Return (X, Y) of the center of cell containing provided text 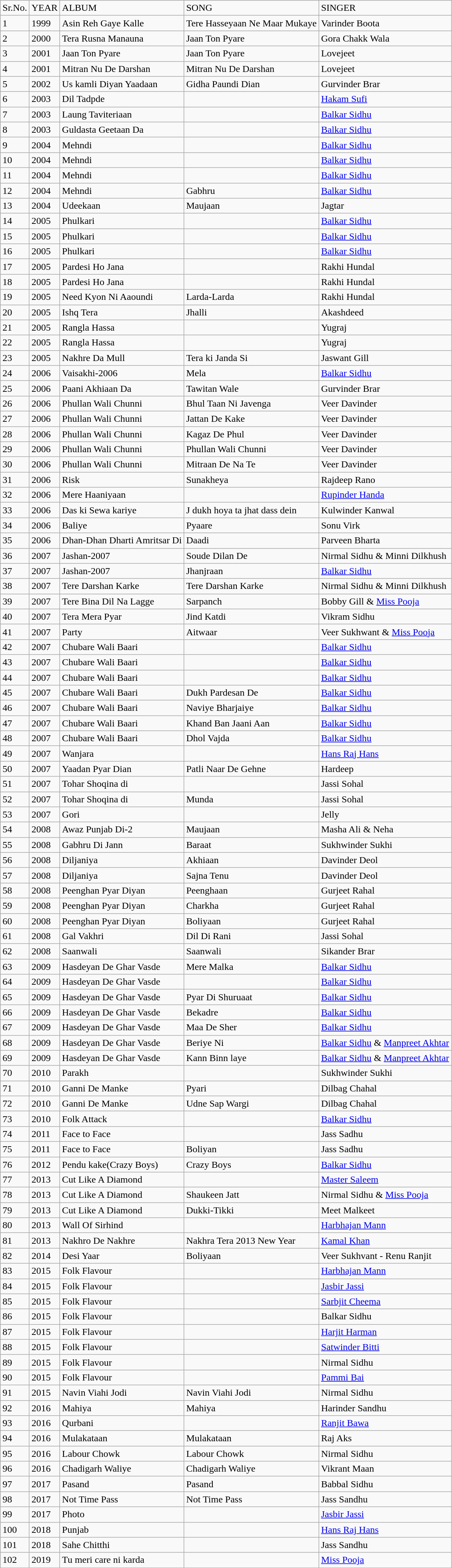
92 (15, 1408)
Jhalli (251, 312)
Yaadan Pyar Dian (122, 769)
Pendu kake(Crazy Boys) (122, 1165)
Akashdeed (385, 312)
Baraat (251, 845)
72 (15, 1103)
Udne Sap Wargi (251, 1103)
6 (15, 99)
75 (15, 1149)
Asin Reh Gaye Kalle (122, 23)
2 (15, 38)
2012 (44, 1165)
Babbal Sidhu (385, 1484)
99 (15, 1514)
Patli Naar De Gehne (251, 769)
43 (15, 662)
76 (15, 1165)
Varinder Boota (385, 23)
Dil Tadpde (122, 99)
57 (15, 875)
SINGER (385, 8)
Rajdeep Rano (385, 480)
Bekadre (251, 1012)
37 (15, 571)
12 (15, 191)
17 (15, 267)
Pammi Bai (385, 1377)
Tawitan Wale (251, 388)
18 (15, 282)
35 (15, 541)
26 (15, 403)
8 (15, 130)
Sahe Chitthi (122, 1545)
44 (15, 678)
Pyaare (251, 525)
Sunakheya (251, 480)
85 (15, 1301)
Mitraan De Na Te (251, 465)
73 (15, 1119)
Kann Binn laye (251, 1058)
69 (15, 1058)
82 (15, 1256)
Punjab (122, 1530)
Sonu Virk (385, 525)
Tera Mera Pyar (122, 616)
Bhul Taan Ni Javenga (251, 403)
90 (15, 1377)
Gora Chakk Wala (385, 38)
79 (15, 1210)
Mere Haaniyaan (122, 495)
Akhiaan (251, 860)
Dukh Pardesan De (251, 693)
Jaswant Gill (385, 358)
33 (15, 510)
Meet Malkeet (385, 1210)
Vikrant Maan (385, 1469)
Nirmal Sidhu & Miss Pooja (385, 1195)
87 (15, 1332)
Jelly (385, 814)
71 (15, 1088)
58 (15, 890)
31 (15, 480)
2019 (44, 1560)
91 (15, 1392)
Aitwaar (251, 632)
Tere Hasseyaan Ne Maar Mukaye (251, 23)
11 (15, 175)
Harjit Harman (385, 1332)
3 (15, 54)
56 (15, 860)
Baliye (122, 525)
Gal Vakhri (122, 936)
Mela (251, 373)
Tere Bina Dil Na Lagge (122, 601)
Maa De Sher (251, 1027)
100 (15, 1530)
30 (15, 465)
7 (15, 114)
80 (15, 1225)
Wall Of Sirhind (122, 1225)
Shaukeen Jatt (251, 1195)
66 (15, 1012)
Dhan-Dhan Dharti Amritsar Di (122, 541)
51 (15, 784)
101 (15, 1545)
ALBUM (122, 8)
Kamal Khan (385, 1241)
13 (15, 206)
78 (15, 1195)
Ishq Tera (122, 312)
38 (15, 586)
Sarpanch (251, 601)
42 (15, 647)
70 (15, 1073)
94 (15, 1438)
27 (15, 419)
Pyar Di Shuruaat (251, 997)
81 (15, 1241)
54 (15, 830)
Udeekaan (122, 206)
Tera Rusna Manauna (122, 38)
95 (15, 1454)
34 (15, 525)
Awaz Punjab Di-2 (122, 830)
102 (15, 1560)
Kagaz De Phul (251, 434)
Miss Pooja (385, 1560)
Veer Sukhwant & Miss Pooja (385, 632)
74 (15, 1134)
Photo (122, 1514)
Larda-Larda (251, 297)
Rupinder Handa (385, 495)
Ranjit Bawa (385, 1423)
Parveen Bharta (385, 541)
Tera ki Janda Si (251, 358)
65 (15, 997)
Raj Aks (385, 1438)
49 (15, 754)
24 (15, 373)
Sarbjit Cheema (385, 1301)
Hardeep (385, 769)
97 (15, 1484)
Dukki-Tikki (251, 1210)
Sr.No. (15, 8)
16 (15, 251)
Wanjara (122, 754)
62 (15, 952)
Munda (251, 799)
Risk (122, 480)
89 (15, 1362)
9 (15, 145)
SONG (251, 8)
Paani Akhiaan Da (122, 388)
Need Kyon Ni Aaoundi (122, 297)
86 (15, 1317)
Nakhra Tera 2013 New Year (251, 1241)
4 (15, 69)
68 (15, 1043)
Pyari (251, 1088)
61 (15, 936)
52 (15, 799)
96 (15, 1469)
88 (15, 1347)
Kulwinder Kanwal (385, 510)
Jhanjraan (251, 571)
1 (15, 23)
46 (15, 708)
Guldasta Geetaan Da (122, 130)
50 (15, 769)
40 (15, 616)
Gabhru (251, 191)
64 (15, 982)
2014 (44, 1256)
Sajna Tenu (251, 875)
5 (15, 84)
Crazy Boys (251, 1165)
41 (15, 632)
63 (15, 967)
Nakhro De Nakhre (122, 1241)
Das ki Sewa kariye (122, 510)
48 (15, 738)
45 (15, 693)
Veer Sukhvant - Renu Ranjit (385, 1256)
Naviye Bharjaiye (251, 708)
Parakh (122, 1073)
Satwinder Bitti (385, 1347)
Bobby Gill & Miss Pooja (385, 601)
Jattan De Kake (251, 419)
Mere Malka (251, 967)
47 (15, 723)
2000 (44, 38)
60 (15, 921)
Qurbani (122, 1423)
Laung Taviteriaan (122, 114)
Vikram Sidhu (385, 616)
1999 (44, 23)
21 (15, 327)
Gori (122, 814)
29 (15, 449)
Nakhre Da Mull (122, 358)
Jind Katdi (251, 616)
Desi Yaar (122, 1256)
39 (15, 601)
Peenghaan (251, 890)
Beriye Ni (251, 1043)
Soude Dilan De (251, 556)
Masha Ali & Neha (385, 830)
Charkha (251, 906)
84 (15, 1286)
Hakam Sufi (385, 99)
Dhol Vajda (251, 738)
15 (15, 236)
YEAR (44, 8)
Party (122, 632)
Folk Attack (122, 1119)
19 (15, 297)
10 (15, 160)
32 (15, 495)
67 (15, 1027)
2002 (44, 84)
Vaisakhi-2006 (122, 373)
28 (15, 434)
J dukh hoya ta jhat dass dein (251, 510)
Harinder Sandhu (385, 1408)
Us kamli Diyan Yaadaan (122, 84)
Jagtar (385, 206)
14 (15, 221)
Gidha Paundi Dian (251, 84)
53 (15, 814)
Gabhru Di Jann (122, 845)
Daadi (251, 541)
Boliyan (251, 1149)
77 (15, 1180)
Master Saleem (385, 1180)
Tu meri care ni karda (122, 1560)
55 (15, 845)
23 (15, 358)
59 (15, 906)
98 (15, 1499)
22 (15, 343)
Dil Di Rani (251, 936)
20 (15, 312)
25 (15, 388)
Sikander Brar (385, 952)
36 (15, 556)
Khand Ban Jaani Aan (251, 723)
93 (15, 1423)
83 (15, 1271)
